From the cell containing the given text, extract its center point as [X, Y] coordinate. 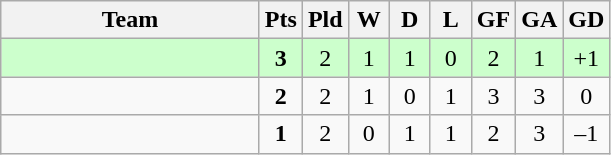
D [410, 20]
L [450, 20]
Pts [280, 20]
Pld [325, 20]
+1 [586, 58]
GF [493, 20]
W [368, 20]
GA [540, 20]
GD [586, 20]
–1 [586, 134]
Team [130, 20]
